Extract the (X, Y) coordinate from the center of the cell holding the provided text.  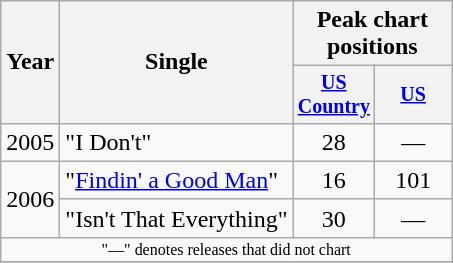
101 (414, 180)
Single (176, 62)
30 (334, 218)
US (414, 94)
28 (334, 142)
"Findin' a Good Man" (176, 180)
2005 (30, 142)
Peak chartpositions (372, 34)
"—" denotes releases that did not chart (226, 249)
16 (334, 180)
US Country (334, 94)
2006 (30, 199)
"I Don't" (176, 142)
Year (30, 62)
"Isn't That Everything" (176, 218)
